Return [X, Y] of the center of cell containing provided text 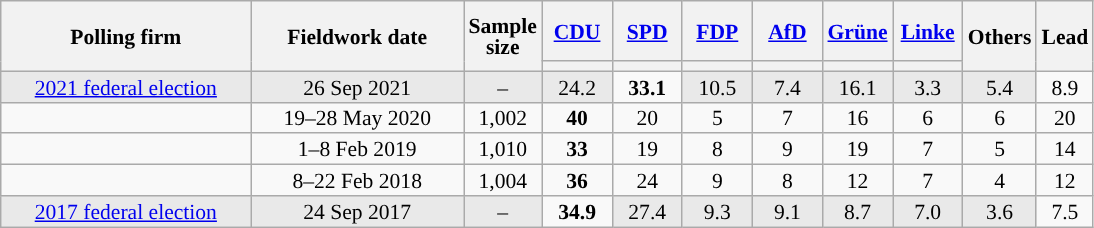
Others [1000, 36]
8–22 Feb 2018 [358, 180]
27.4 [647, 212]
9.1 [787, 212]
Samplesize [503, 36]
26 Sep 2021 [358, 86]
36 [577, 180]
FDP [717, 31]
4 [1000, 180]
33 [577, 150]
34.9 [577, 212]
14 [1064, 150]
24 [647, 180]
SPD [647, 31]
CDU [577, 31]
1,004 [503, 180]
5.4 [1000, 86]
2017 federal election [126, 212]
3.3 [928, 86]
2021 federal election [126, 86]
Linke [928, 31]
AfD [787, 31]
40 [577, 118]
7.4 [787, 86]
16 [857, 118]
1,010 [503, 150]
19–28 May 2020 [358, 118]
33.1 [647, 86]
Fieldwork date [358, 36]
1,002 [503, 118]
24 Sep 2017 [358, 212]
1–8 Feb 2019 [358, 150]
Polling firm [126, 36]
9.3 [717, 212]
Lead [1064, 36]
Grüne [857, 31]
16.1 [857, 86]
7.5 [1064, 212]
3.6 [1000, 212]
8.9 [1064, 86]
8.7 [857, 212]
7.0 [928, 212]
10.5 [717, 86]
24.2 [577, 86]
